For the text-containing cell, return its midpoint in [x, y] coordinate format. 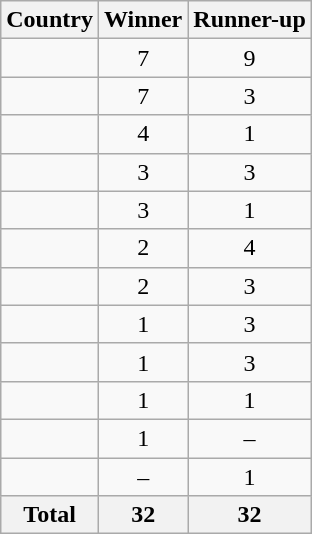
Runner-up [250, 20]
9 [250, 58]
Winner [142, 20]
Country [50, 20]
Total [50, 515]
